Return the (x, y) coordinate for the center point of the cell that contains the specified text.  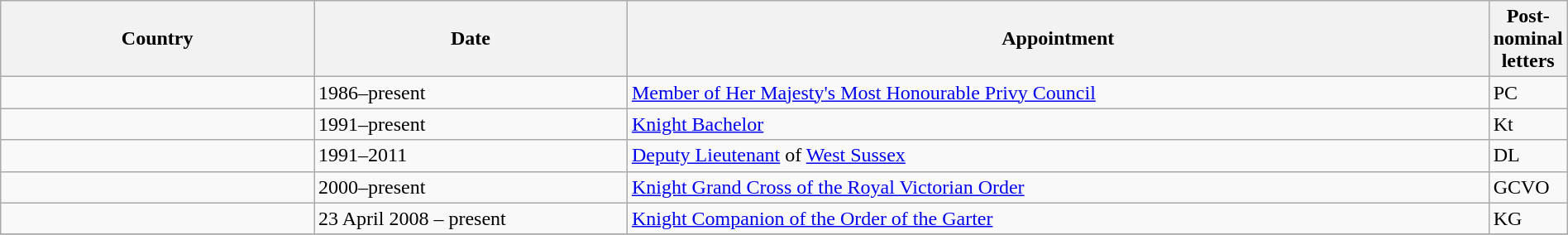
Member of Her Majesty's Most Honourable Privy Council (1058, 93)
1991–present (471, 124)
23 April 2008 – present (471, 218)
KG (1528, 218)
Knight Grand Cross of the Royal Victorian Order (1058, 187)
GCVO (1528, 187)
DL (1528, 156)
Kt (1528, 124)
2000–present (471, 187)
Knight Bachelor (1058, 124)
PC (1528, 93)
Date (471, 39)
Appointment (1058, 39)
Country (157, 39)
Post-nominal letters (1528, 39)
Knight Companion of the Order of the Garter (1058, 218)
1991–2011 (471, 156)
1986–present (471, 93)
Deputy Lieutenant of West Sussex (1058, 156)
